Identify which cell holds the provided text, then report its [x, y] central coordinate. 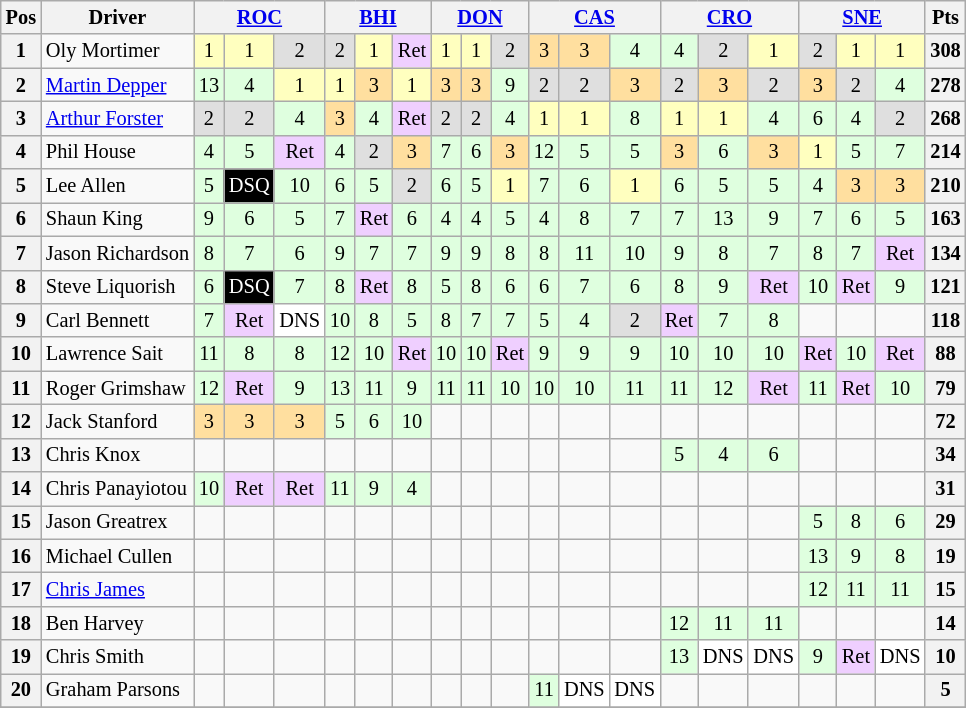
Roger Grimshaw [118, 388]
Jack Stanford [118, 421]
DON [480, 17]
134 [945, 253]
88 [945, 354]
214 [945, 152]
Pos [21, 17]
Pts [945, 17]
Chris James [118, 589]
121 [945, 287]
Phil House [118, 152]
Chris Smith [118, 657]
Martin Depper [118, 85]
118 [945, 320]
SNE [862, 17]
ROC [260, 17]
17 [21, 589]
18 [21, 623]
Shaun King [118, 219]
Carl Bennett [118, 320]
Chris Knox [118, 455]
Oly Mortimer [118, 51]
Steve Liquorish [118, 287]
210 [945, 186]
Ben Harvey [118, 623]
Graham Parsons [118, 690]
29 [945, 522]
Chris Panayiotou [118, 489]
31 [945, 489]
Driver [118, 17]
Lawrence Sait [118, 354]
20 [21, 690]
79 [945, 388]
72 [945, 421]
Lee Allen [118, 186]
CRO [730, 17]
34 [945, 455]
Jason Greatrex [118, 522]
163 [945, 219]
Arthur Forster [118, 118]
Jason Richardson [118, 253]
278 [945, 85]
BHI [378, 17]
CAS [594, 17]
16 [21, 556]
268 [945, 118]
308 [945, 51]
Michael Cullen [118, 556]
